Output the (x, y) coordinate of the center of the cell containing the given text.  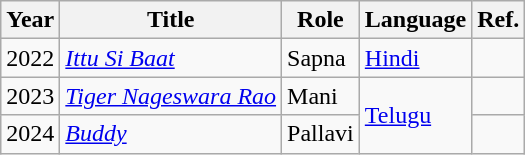
Hindi (415, 58)
Pallavi (321, 134)
Title (171, 20)
Sapna (321, 58)
Tiger Nageswara Rao (171, 96)
2022 (30, 58)
Year (30, 20)
Ref. (498, 20)
Language (415, 20)
Telugu (415, 115)
2023 (30, 96)
Mani (321, 96)
2024 (30, 134)
Role (321, 20)
Ittu Si Baat (171, 58)
Buddy (171, 134)
